Extract the (x, y) coordinate from the center of the cell holding the provided text.  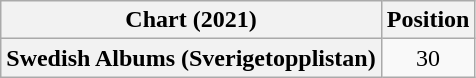
30 (428, 58)
Position (428, 20)
Chart (2021) (191, 20)
Swedish Albums (Sverigetopplistan) (191, 58)
